Identify which cell holds the provided text, then report its (x, y) central coordinate. 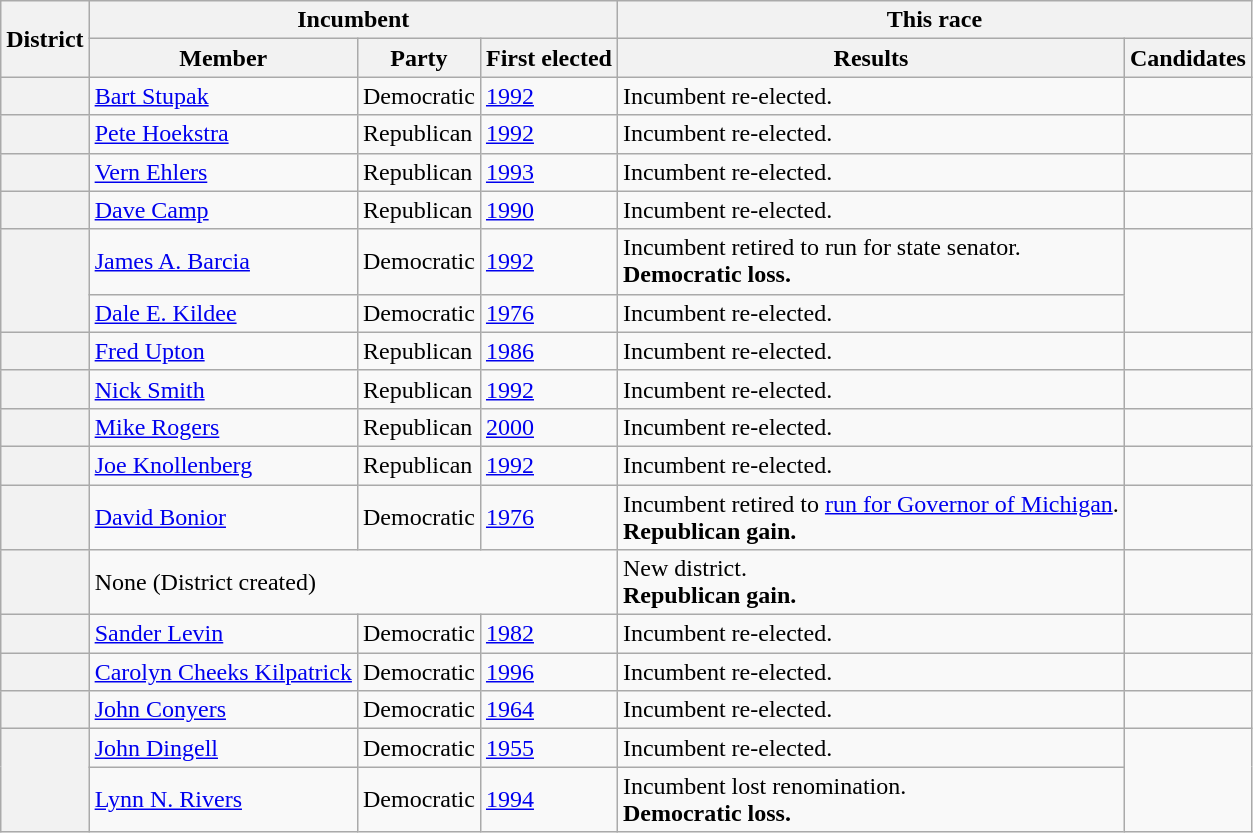
None (District created) (353, 582)
1993 (548, 172)
Pete Hoekstra (223, 134)
1996 (548, 672)
Results (870, 58)
1986 (548, 351)
Party (418, 58)
Sander Levin (223, 634)
1964 (548, 710)
1990 (548, 210)
1982 (548, 634)
Incumbent (353, 20)
Joe Knollenberg (223, 465)
John Conyers (223, 710)
Lynn N. Rivers (223, 800)
Bart Stupak (223, 96)
First elected (548, 58)
James A. Barcia (223, 262)
Incumbent lost renomination.Democratic loss. (870, 800)
1994 (548, 800)
David Bonior (223, 516)
2000 (548, 427)
John Dingell (223, 748)
Fred Upton (223, 351)
Carolyn Cheeks Kilpatrick (223, 672)
Mike Rogers (223, 427)
Member (223, 58)
Incumbent retired to run for Governor of Michigan.Republican gain. (870, 516)
Dale E. Kildee (223, 313)
Nick Smith (223, 389)
Candidates (1188, 58)
Vern Ehlers (223, 172)
District (45, 39)
Incumbent retired to run for state senator.Democratic loss. (870, 262)
New district.Republican gain. (870, 582)
Dave Camp (223, 210)
1955 (548, 748)
This race (934, 20)
